Determine the [X, Y] coordinate at the center of the cell enclosing the given text.  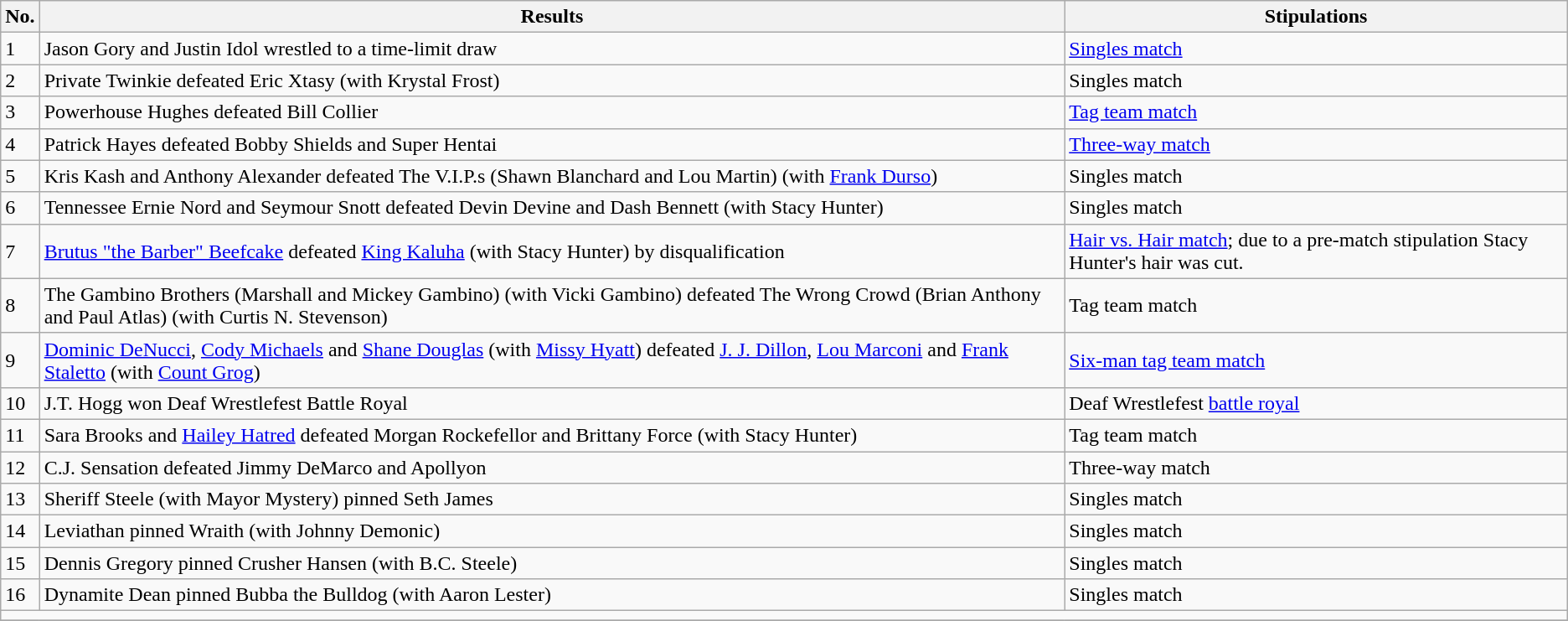
Patrick Hayes defeated Bobby Shields and Super Hentai [552, 144]
Six-man tag team match [1316, 360]
Hair vs. Hair match; due to a pre-match stipulation Stacy Hunter's hair was cut. [1316, 251]
Kris Kash and Anthony Alexander defeated The V.I.P.s (Shawn Blanchard and Lou Martin) (with Frank Durso) [552, 176]
12 [20, 467]
14 [20, 531]
10 [20, 403]
13 [20, 499]
Dennis Gregory pinned Crusher Hansen (with B.C. Steele) [552, 563]
J.T. Hogg won Deaf Wrestlefest Battle Royal [552, 403]
7 [20, 251]
No. [20, 17]
Private Twinkie defeated Eric Xtasy (with Krystal Frost) [552, 80]
Tennessee Ernie Nord and Seymour Snott defeated Devin Devine and Dash Bennett (with Stacy Hunter) [552, 208]
Dominic DeNucci, Cody Michaels and Shane Douglas (with Missy Hyatt) defeated J. J. Dillon, Lou Marconi and Frank Staletto (with Count Grog) [552, 360]
2 [20, 80]
1 [20, 49]
Brutus "the Barber" Beefcake defeated King Kaluha (with Stacy Hunter) by disqualification [552, 251]
Sheriff Steele (with Mayor Mystery) pinned Seth James [552, 499]
Results [552, 17]
C.J. Sensation defeated Jimmy DeMarco and Apollyon [552, 467]
9 [20, 360]
11 [20, 435]
6 [20, 208]
5 [20, 176]
Dynamite Dean pinned Bubba the Bulldog (with Aaron Lester) [552, 595]
Powerhouse Hughes defeated Bill Collier [552, 112]
Jason Gory and Justin Idol wrestled to a time-limit draw [552, 49]
4 [20, 144]
16 [20, 595]
Deaf Wrestlefest battle royal [1316, 403]
8 [20, 305]
Sara Brooks and Hailey Hatred defeated Morgan Rockefellor and Brittany Force (with Stacy Hunter) [552, 435]
15 [20, 563]
Stipulations [1316, 17]
3 [20, 112]
Leviathan pinned Wraith (with Johnny Demonic) [552, 531]
